Determine the (x, y) coordinate at the center of the cell enclosing the given text.  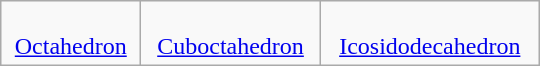
Octahedron (71, 34)
Cuboctahedron (231, 34)
Icosidodecahedron (430, 34)
